From the cell containing the given text, extract its center point as (X, Y) coordinate. 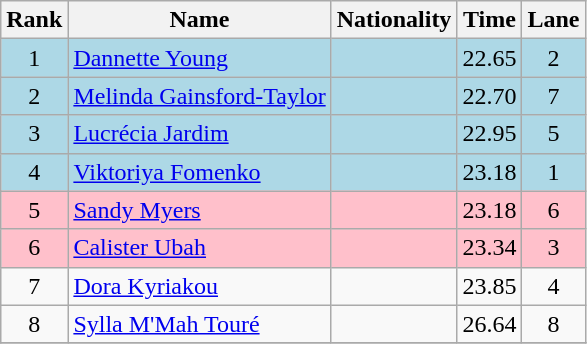
Sandy Myers (200, 210)
Nationality (394, 20)
23.85 (490, 286)
Viktoriya Fomenko (200, 172)
Lucrécia Jardim (200, 134)
23.34 (490, 248)
22.65 (490, 58)
Dannette Young (200, 58)
Name (200, 20)
26.64 (490, 324)
Time (490, 20)
22.70 (490, 96)
Rank (34, 20)
22.95 (490, 134)
Dora Kyriakou (200, 286)
Melinda Gainsford-Taylor (200, 96)
Sylla M'Mah Touré (200, 324)
Calister Ubah (200, 248)
Lane (554, 20)
